Locate the cell with the specified text and output its [x, y] center coordinate. 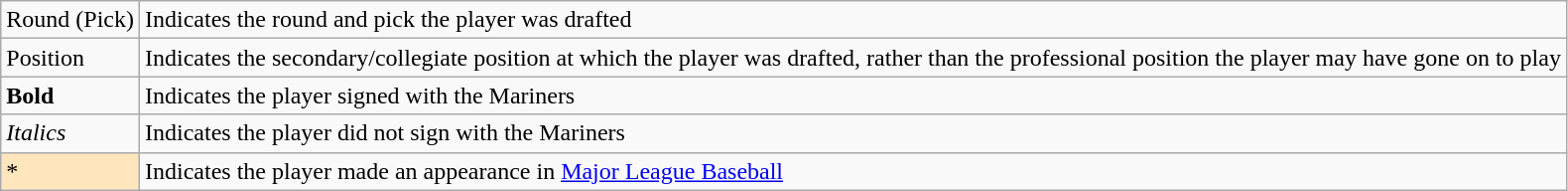
Round (Pick) [70, 20]
Bold [70, 95]
Indicates the player made an appearance in Major League Baseball [852, 171]
* [70, 171]
Indicates the player signed with the Mariners [852, 95]
Italics [70, 133]
Position [70, 58]
Indicates the player did not sign with the Mariners [852, 133]
Indicates the round and pick the player was drafted [852, 20]
